Capture the cell that displays the provided text and extract its [X, Y] central coordinate. 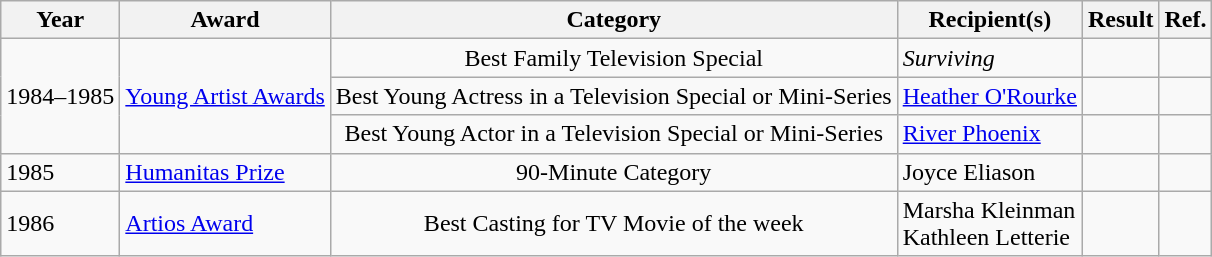
Award [225, 20]
Artios Award [225, 224]
1986 [60, 224]
Heather O'Rourke [990, 96]
90-Minute Category [614, 172]
Joyce Eliason [990, 172]
Best Family Television Special [614, 58]
1984–1985 [60, 96]
Surviving [990, 58]
Young Artist Awards [225, 96]
River Phoenix [990, 134]
Category [614, 20]
1985 [60, 172]
Result [1121, 20]
Best Casting for TV Movie of the week [614, 224]
Humanitas Prize [225, 172]
Recipient(s) [990, 20]
Best Young Actor in a Television Special or Mini-Series [614, 134]
Year [60, 20]
Ref. [1186, 20]
Marsha KleinmanKathleen Letterie [990, 224]
Best Young Actress in a Television Special or Mini-Series [614, 96]
